Identify which cell holds the provided text, then report its [x, y] central coordinate. 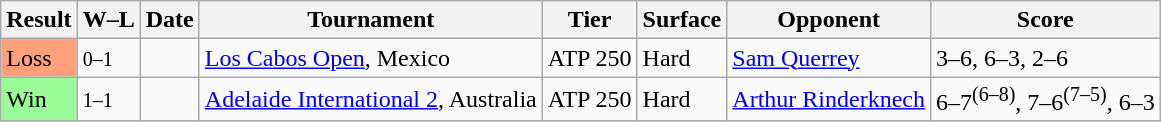
Sam Querrey [829, 58]
0–1 [108, 58]
3–6, 6–3, 2–6 [1045, 58]
Loss [39, 58]
6–7(6–8), 7–6(7–5), 6–3 [1045, 100]
Result [39, 20]
Date [170, 20]
W–L [108, 20]
Tier [590, 20]
Los Cabos Open, Mexico [370, 58]
Adelaide International 2, Australia [370, 100]
Tournament [370, 20]
1–1 [108, 100]
Surface [682, 20]
Win [39, 100]
Score [1045, 20]
Arthur Rinderknech [829, 100]
Opponent [829, 20]
